Scan for the cell matching the given text and deliver its [x, y] coordinate at center. 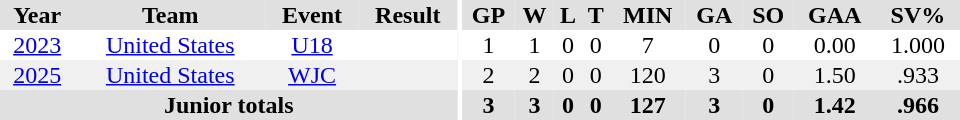
120 [648, 75]
W [534, 15]
Team [170, 15]
GA [714, 15]
MIN [648, 15]
7 [648, 45]
GAA [835, 15]
Year [37, 15]
.933 [918, 75]
1.50 [835, 75]
1.42 [835, 105]
Junior totals [229, 105]
2025 [37, 75]
GP [488, 15]
0.00 [835, 45]
1.000 [918, 45]
Event [312, 15]
T [596, 15]
127 [648, 105]
SV% [918, 15]
Result [408, 15]
U18 [312, 45]
WJC [312, 75]
L [568, 15]
SO [768, 15]
2023 [37, 45]
.966 [918, 105]
